For the text-containing cell, return its midpoint in (x, y) coordinate format. 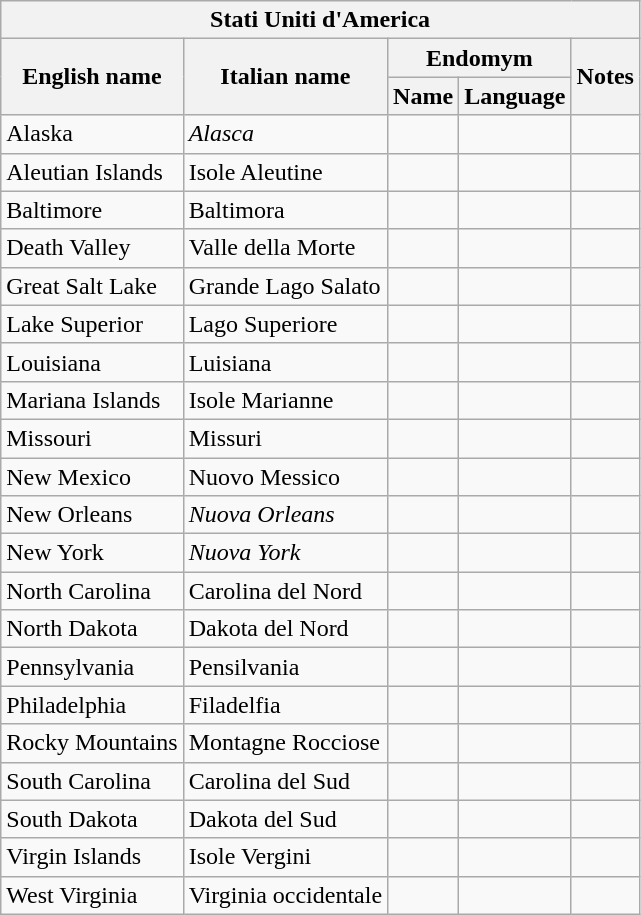
Carolina del Sud (285, 781)
Notes (605, 77)
Philadelphia (92, 705)
North Dakota (92, 629)
Isole Aleutine (285, 172)
Italian name (285, 77)
Rocky Mountains (92, 743)
South Carolina (92, 781)
Carolina del Nord (285, 591)
Death Valley (92, 248)
Grande Lago Salato (285, 286)
South Dakota (92, 819)
Great Salt Lake (92, 286)
Alasca (285, 134)
Filadelfia (285, 705)
Name (424, 96)
Louisiana (92, 362)
West Virginia (92, 895)
Stati Uniti d'America (320, 20)
Nuova Orleans (285, 515)
New York (92, 553)
Endomym (480, 58)
Luisiana (285, 362)
Valle della Morte (285, 248)
Virgin Islands (92, 857)
Baltimora (285, 210)
English name (92, 77)
Dakota del Sud (285, 819)
Mariana Islands (92, 400)
Missouri (92, 438)
Language (515, 96)
Alaska (92, 134)
Virginia occidentale (285, 895)
North Carolina (92, 591)
Pensilvania (285, 667)
Missuri (285, 438)
Lago Superiore (285, 324)
Nuovo Messico (285, 477)
Aleutian Islands (92, 172)
Nuova York (285, 553)
Baltimore (92, 210)
New Orleans (92, 515)
Pennsylvania (92, 667)
Isole Marianne (285, 400)
Lake Superior (92, 324)
Montagne Rocciose (285, 743)
New Mexico (92, 477)
Isole Vergini (285, 857)
Dakota del Nord (285, 629)
